Pinpoint the cell where the given text exists, returning its [x, y] midpoint coordinate. 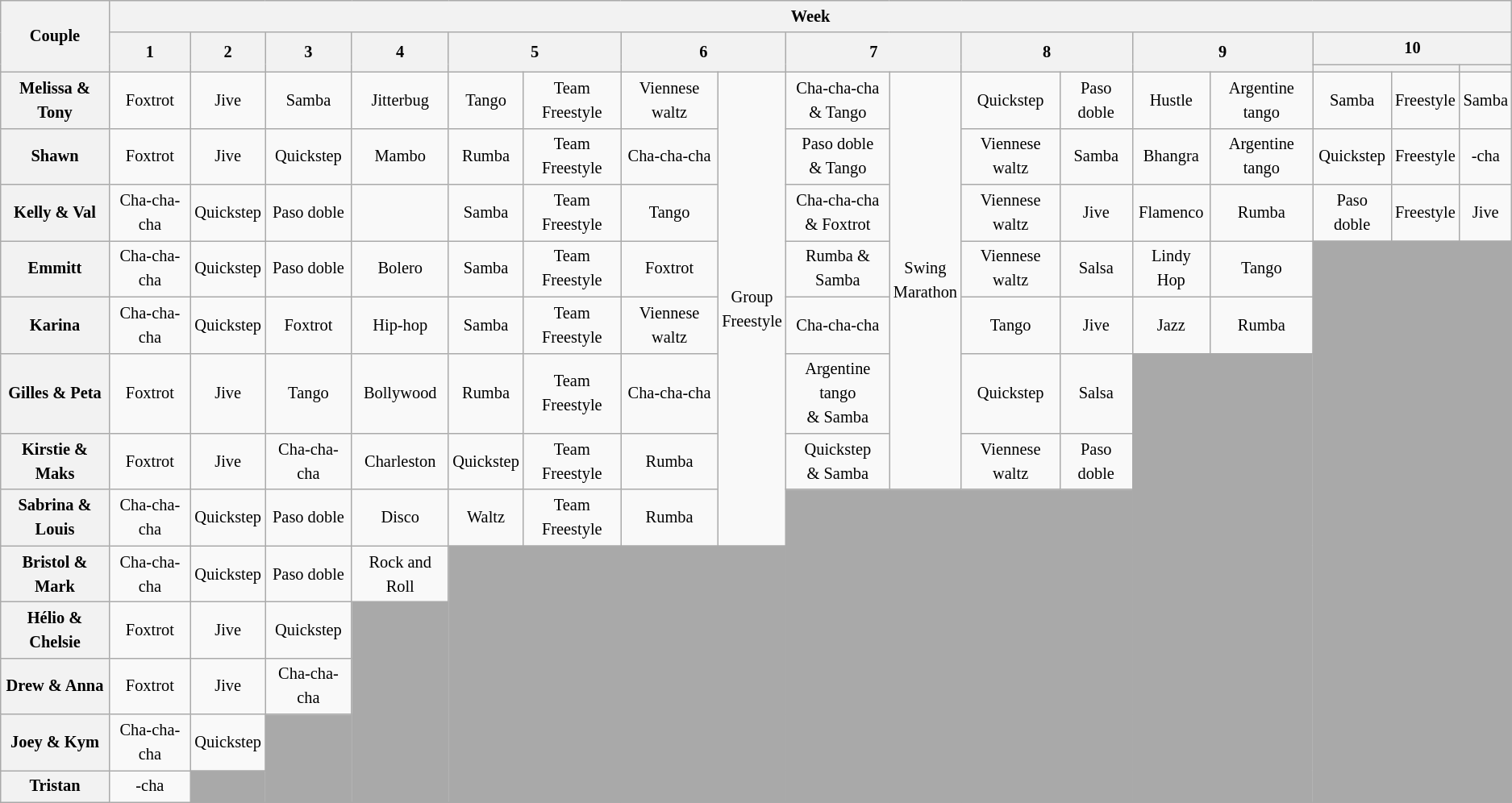
Kirstie & Maks [55, 461]
2 [227, 52]
Mambo [400, 156]
7 [874, 52]
Week [810, 16]
Karina [55, 325]
Hustle [1171, 100]
9 [1223, 52]
Kelly & Val [55, 213]
8 [1047, 52]
Bolero [400, 268]
Bollywood [400, 393]
5 [535, 52]
Quickstep& Samba [838, 461]
Tristan [55, 786]
SwingMarathon [926, 281]
Argentine tango& Samba [838, 393]
Hélio & Chelsie [55, 630]
Sabrina & Louis [55, 518]
Cha-cha-cha& Foxtrot [838, 213]
Emmitt [55, 268]
Joey & Kym [55, 743]
Hip-hop [400, 325]
Bristol & Mark [55, 574]
Jazz [1171, 325]
Disco [400, 518]
Waltz [485, 518]
Cha-cha-cha& Tango [838, 100]
Paso doble& Tango [838, 156]
Rock and Roll [400, 574]
Couple [55, 35]
Lindy Hop [1171, 268]
Gilles & Peta [55, 393]
Rumba &Samba [838, 268]
Jitterbug [400, 100]
Charleston [400, 461]
4 [400, 52]
6 [703, 52]
Bhangra [1171, 156]
Melissa & Tony [55, 100]
3 [308, 52]
1 [150, 52]
10 [1413, 48]
Drew & Anna [55, 686]
Flamenco [1171, 213]
Shawn [55, 156]
GroupFreestyle [752, 308]
